Locate the cell with the specified text and output its [x, y] center coordinate. 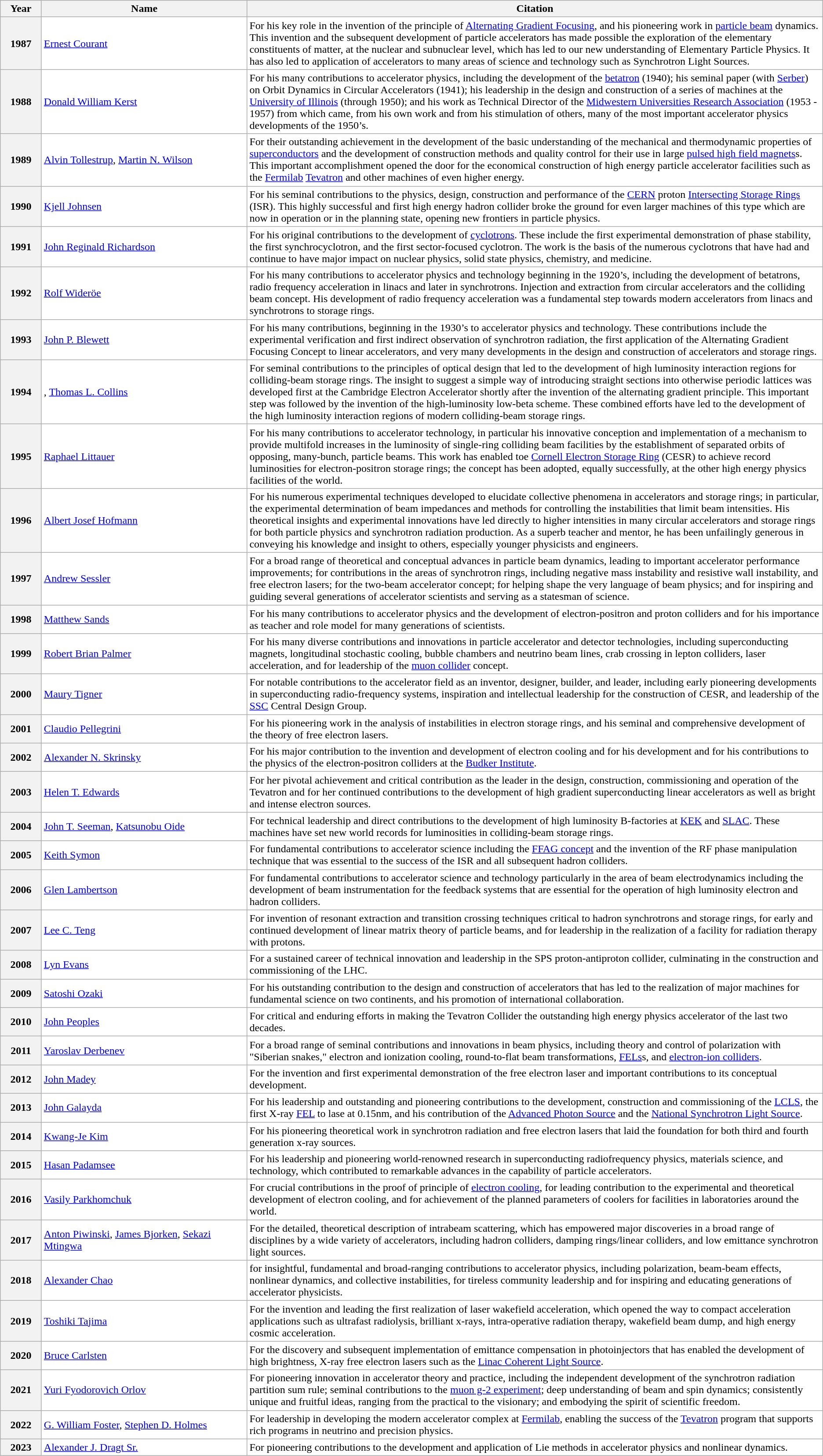
2008 [21, 965]
1998 [21, 619]
1993 [21, 339]
2009 [21, 993]
1988 [21, 102]
1992 [21, 293]
2002 [21, 757]
Alexander J. Dragt Sr. [144, 1447]
John Peoples [144, 1022]
Andrew Sessler [144, 579]
Maury Tigner [144, 694]
2003 [21, 792]
1997 [21, 579]
Alvin Tollestrup, Martin N. Wilson [144, 160]
2004 [21, 827]
2013 [21, 1107]
Alexander Chao [144, 1281]
2015 [21, 1165]
Claudio Pellegrini [144, 729]
Albert Josef Hofmann [144, 520]
John Galayda [144, 1107]
2014 [21, 1136]
John Reginald Richardson [144, 247]
2000 [21, 694]
John T. Seeman, Katsunobu Oide [144, 827]
2006 [21, 890]
Keith Symon [144, 855]
Toshiki Tajima [144, 1321]
Rolf Wideröe [144, 293]
For pioneering contributions to the development and application of Lie methods in accelerator physics and nonlinear dynamics. [535, 1447]
Kjell Johnsen [144, 206]
1999 [21, 654]
John P. Blewett [144, 339]
2019 [21, 1321]
Lee C. Teng [144, 930]
2023 [21, 1447]
Citation [535, 9]
2001 [21, 729]
2022 [21, 1425]
Helen T. Edwards [144, 792]
2021 [21, 1390]
1990 [21, 206]
2005 [21, 855]
For critical and enduring efforts in making the Tevatron Collider the outstanding high energy physics accelerator of the last two decades. [535, 1022]
For the invention and first experimental demonstration of the free electron laser and important contributions to its conceptual development. [535, 1079]
2007 [21, 930]
Anton Piwinski, James Bjorken, Sekazi Mtingwa [144, 1240]
Ernest Courant [144, 43]
Robert Brian Palmer [144, 654]
2017 [21, 1240]
1987 [21, 43]
Vasily Parkhomchuk [144, 1200]
2012 [21, 1079]
1995 [21, 456]
Donald William Kerst [144, 102]
Satoshi Ozaki [144, 993]
Kwang-Je Kim [144, 1136]
2020 [21, 1355]
, Thomas L. Collins [144, 392]
1991 [21, 247]
1996 [21, 520]
Yaroslav Derbenev [144, 1050]
Name [144, 9]
Matthew Sands [144, 619]
Raphael Littauer [144, 456]
Glen Lambertson [144, 890]
John Madey [144, 1079]
Alexander N. Skrinsky [144, 757]
Yuri Fyodorovich Orlov [144, 1390]
Bruce Carlsten [144, 1355]
2016 [21, 1200]
G. William Foster, Stephen D. Holmes [144, 1425]
1994 [21, 392]
Hasan Padamsee [144, 1165]
Year [21, 9]
Lyn Evans [144, 965]
2018 [21, 1281]
1989 [21, 160]
2011 [21, 1050]
2010 [21, 1022]
